Determine the (X, Y) coordinate at the center of the cell enclosing the given text.  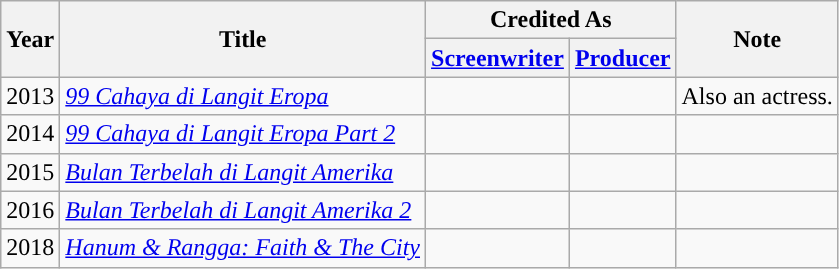
Screenwriter (498, 58)
2018 (30, 248)
Title (243, 39)
2015 (30, 172)
2014 (30, 134)
2013 (30, 96)
Year (30, 39)
Producer (622, 58)
Hanum & Rangga: Faith & The City (243, 248)
Bulan Terbelah di Langit Amerika (243, 172)
2016 (30, 210)
99 Cahaya di Langit Eropa (243, 96)
Note (757, 39)
Bulan Terbelah di Langit Amerika 2 (243, 210)
Also an actress. (757, 96)
99 Cahaya di Langit Eropa Part 2 (243, 134)
Credited As (551, 20)
